Extract the (X, Y) coordinate from the center of the cell holding the provided text.  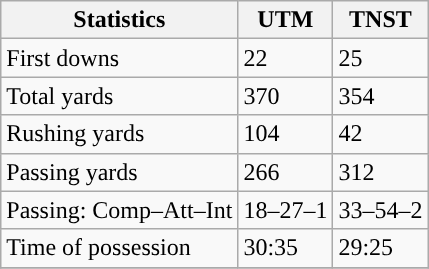
104 (286, 134)
33–54–2 (380, 210)
29:25 (380, 248)
312 (380, 172)
266 (286, 172)
354 (380, 96)
Passing yards (120, 172)
UTM (286, 20)
370 (286, 96)
Time of possession (120, 248)
Total yards (120, 96)
Statistics (120, 20)
25 (380, 58)
30:35 (286, 248)
First downs (120, 58)
Rushing yards (120, 134)
Passing: Comp–Att–Int (120, 210)
18–27–1 (286, 210)
22 (286, 58)
TNST (380, 20)
42 (380, 134)
